Scan for the cell matching the given text and deliver its [x, y] coordinate at center. 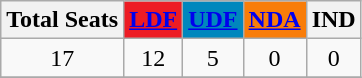
Total Seats [62, 20]
LDF [154, 20]
5 [213, 58]
12 [154, 58]
IND [334, 20]
UDF [213, 20]
NDA [274, 20]
17 [62, 58]
